Extract the (X, Y) coordinate from the center of the cell holding the provided text.  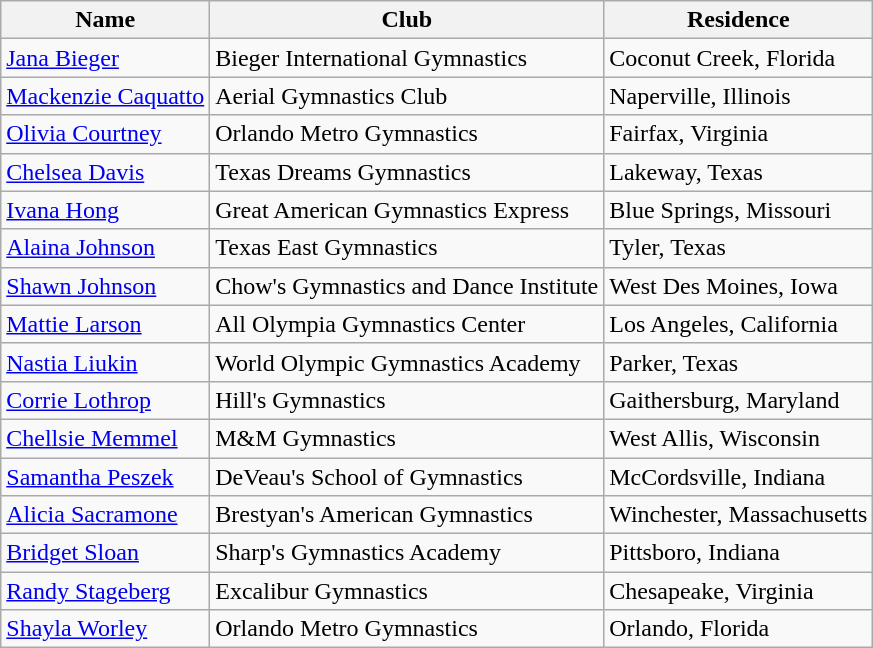
Excalibur Gymnastics (407, 591)
Shayla Worley (106, 629)
Sharp's Gymnastics Academy (407, 553)
Chellsie Memmel (106, 438)
Name (106, 20)
Naperville, Illinois (738, 96)
Nastia Liukin (106, 362)
Winchester, Massachusetts (738, 515)
Mattie Larson (106, 324)
Chesapeake, Virginia (738, 591)
Pittsboro, Indiana (738, 553)
DeVeau's School of Gymnastics (407, 477)
McCordsville, Indiana (738, 477)
Coconut Creek, Florida (738, 58)
Gaithersburg, Maryland (738, 400)
Alicia Sacramone (106, 515)
West Des Moines, Iowa (738, 286)
Chow's Gymnastics and Dance Institute (407, 286)
Fairfax, Virginia (738, 134)
Aerial Gymnastics Club (407, 96)
Ivana Hong (106, 210)
Parker, Texas (738, 362)
M&M Gymnastics (407, 438)
All Olympia Gymnastics Center (407, 324)
Brestyan's American Gymnastics (407, 515)
Chelsea Davis (106, 172)
Jana Bieger (106, 58)
Alaina Johnson (106, 248)
Club (407, 20)
Orlando, Florida (738, 629)
Samantha Peszek (106, 477)
Texas Dreams Gymnastics (407, 172)
West Allis, Wisconsin (738, 438)
World Olympic Gymnastics Academy (407, 362)
Bieger International Gymnastics (407, 58)
Randy Stageberg (106, 591)
Corrie Lothrop (106, 400)
Texas East Gymnastics (407, 248)
Hill's Gymnastics (407, 400)
Lakeway, Texas (738, 172)
Olivia Courtney (106, 134)
Great American Gymnastics Express (407, 210)
Shawn Johnson (106, 286)
Bridget Sloan (106, 553)
Residence (738, 20)
Tyler, Texas (738, 248)
Blue Springs, Missouri (738, 210)
Mackenzie Caquatto (106, 96)
Los Angeles, California (738, 324)
